Determine the [X, Y] coordinate at the center of the cell enclosing the given text.  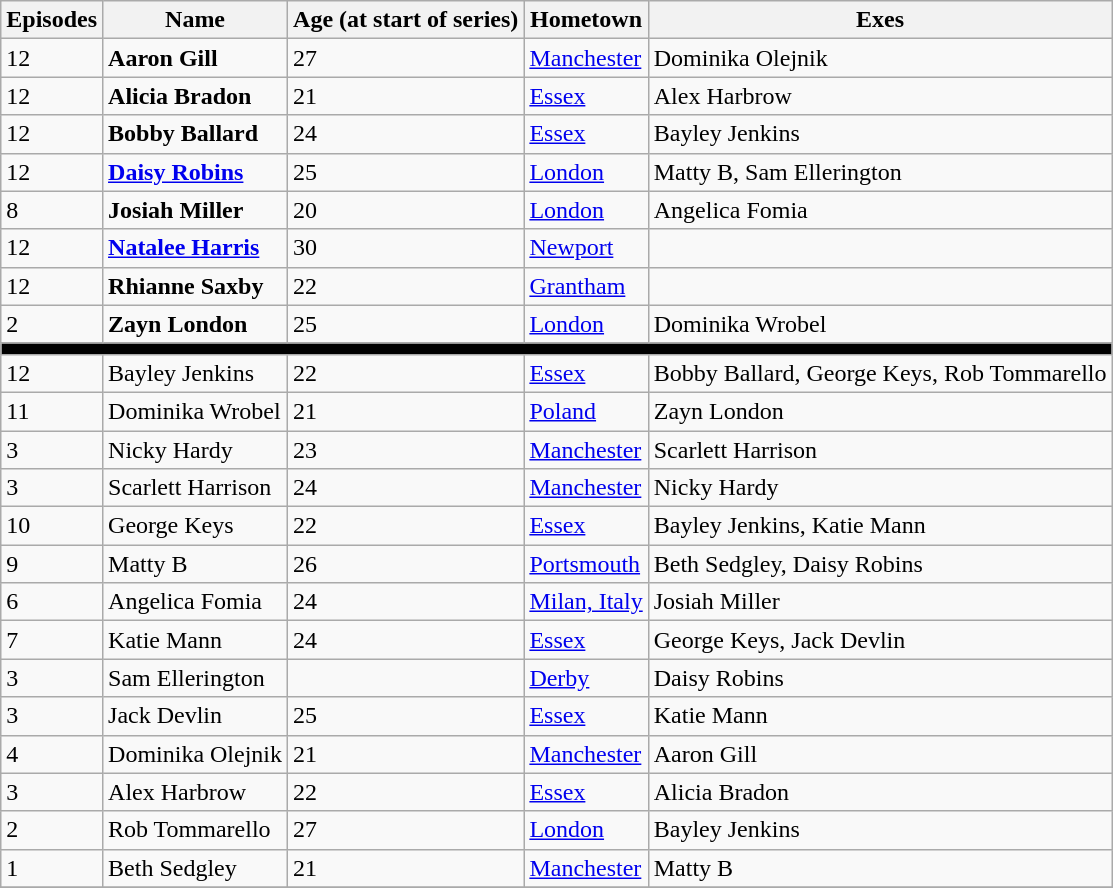
Sam Ellerington [196, 678]
Newport [586, 248]
Jack Devlin [196, 716]
10 [52, 526]
9 [52, 564]
4 [52, 754]
George Keys [196, 526]
26 [406, 564]
George Keys, Jack Devlin [880, 640]
Age (at start of series) [406, 20]
Beth Sedgley [196, 868]
30 [406, 248]
1 [52, 868]
Hometown [586, 20]
Exes [880, 20]
Beth Sedgley, Daisy Robins [880, 564]
Bayley Jenkins, Katie Mann [880, 526]
Grantham [586, 286]
8 [52, 210]
Episodes [52, 20]
Rob Tommarello [196, 830]
Natalee Harris [196, 248]
20 [406, 210]
Poland [586, 411]
6 [52, 602]
23 [406, 449]
Milan, Italy [586, 602]
Name [196, 20]
Matty B, Sam Ellerington [880, 172]
Bobby Ballard [196, 134]
Derby [586, 678]
Portsmouth [586, 564]
7 [52, 640]
11 [52, 411]
Rhianne Saxby [196, 286]
Bobby Ballard, George Keys, Rob Tommarello [880, 373]
